Identify which cell holds the provided text, then report its [x, y] central coordinate. 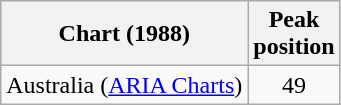
Chart (1988) [124, 34]
Australia (ARIA Charts) [124, 85]
49 [294, 85]
Peakposition [294, 34]
